Detect which cell encompasses the target text, then output its [x, y] center coordinate. 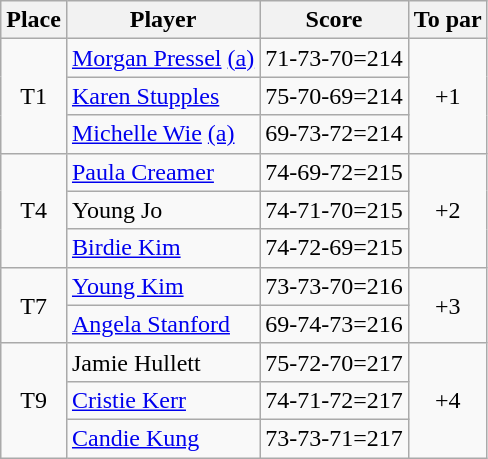
73-73-71=217 [334, 438]
+3 [448, 305]
T9 [34, 400]
T1 [34, 96]
+2 [448, 210]
Jamie Hullett [162, 362]
74-71-70=215 [334, 210]
Angela Stanford [162, 324]
75-70-69=214 [334, 96]
71-73-70=214 [334, 58]
Birdie Kim [162, 248]
69-73-72=214 [334, 134]
Player [162, 20]
Place [34, 20]
+4 [448, 400]
Morgan Pressel (a) [162, 58]
Candie Kung [162, 438]
74-71-72=217 [334, 400]
75-72-70=217 [334, 362]
Paula Creamer [162, 172]
To par [448, 20]
Michelle Wie (a) [162, 134]
69-74-73=216 [334, 324]
Cristie Kerr [162, 400]
Young Kim [162, 286]
74-69-72=215 [334, 172]
Score [334, 20]
Karen Stupples [162, 96]
74-72-69=215 [334, 248]
+1 [448, 96]
T4 [34, 210]
Young Jo [162, 210]
T7 [34, 305]
73-73-70=216 [334, 286]
